Capture the cell that displays the provided text and extract its (x, y) central coordinate. 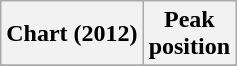
Chart (2012) (72, 34)
Peak position (189, 34)
